Identify which cell holds the provided text, then report its [X, Y] central coordinate. 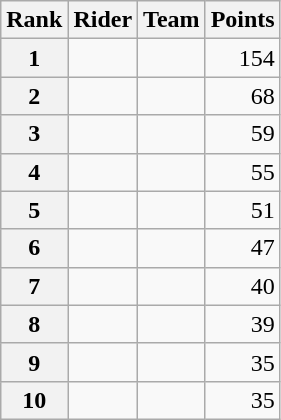
55 [242, 172]
154 [242, 58]
8 [34, 324]
68 [242, 96]
47 [242, 248]
5 [34, 210]
Rider [103, 20]
59 [242, 134]
51 [242, 210]
6 [34, 248]
9 [34, 362]
40 [242, 286]
39 [242, 324]
10 [34, 400]
3 [34, 134]
4 [34, 172]
1 [34, 58]
Rank [34, 20]
Team [172, 20]
Points [242, 20]
7 [34, 286]
2 [34, 96]
